Return the [x, y] coordinate for the center point of the cell that contains the specified text.  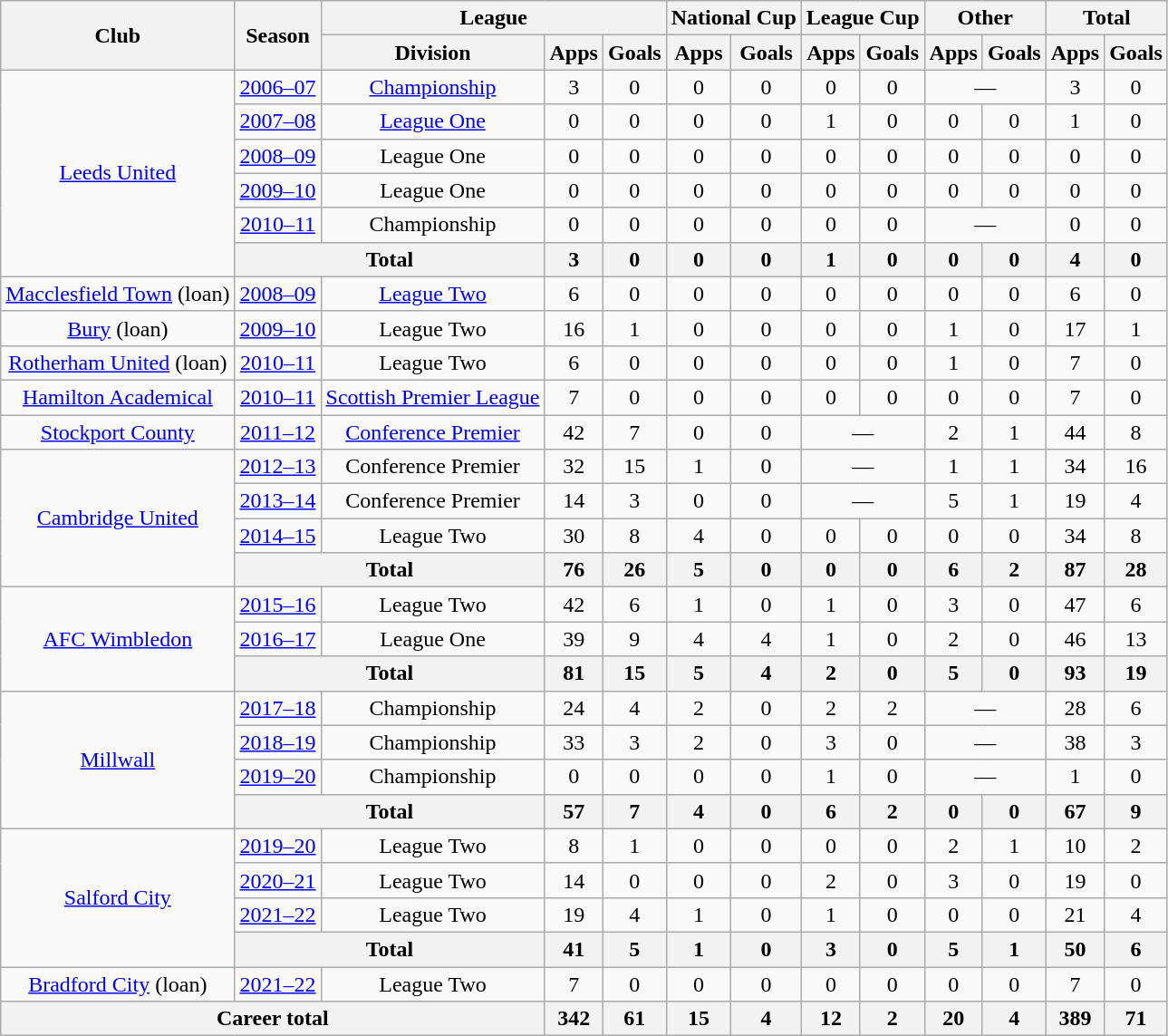
2011–12 [277, 432]
2007–08 [277, 121]
93 [1075, 673]
12 [830, 1019]
81 [574, 673]
League Cup [863, 18]
2016–17 [277, 639]
389 [1075, 1019]
46 [1075, 639]
2012–13 [277, 467]
Macclesfield Town (loan) [118, 294]
2017–18 [277, 708]
Leeds United [118, 173]
2018–19 [277, 742]
24 [574, 708]
National Cup [734, 18]
2020–21 [277, 880]
21 [1075, 915]
Bury (loan) [118, 328]
17 [1075, 328]
13 [1136, 639]
Hamilton Academical [118, 397]
Stockport County [118, 432]
32 [574, 467]
44 [1075, 432]
87 [1075, 570]
AFC Wimbledon [118, 639]
33 [574, 742]
Salford City [118, 897]
342 [574, 1019]
Bradford City (loan) [118, 983]
50 [1075, 949]
26 [634, 570]
57 [574, 811]
41 [574, 949]
Other [985, 18]
2013–14 [277, 501]
67 [1075, 811]
38 [1075, 742]
47 [1075, 605]
Club [118, 35]
76 [574, 570]
30 [574, 536]
Career total [273, 1019]
Cambridge United [118, 518]
Rotherham United (loan) [118, 363]
10 [1075, 846]
2006–07 [277, 87]
2015–16 [277, 605]
Millwall [118, 760]
20 [953, 1019]
39 [574, 639]
Division [433, 53]
71 [1136, 1019]
Scottish Premier League [433, 397]
League [493, 18]
2014–15 [277, 536]
61 [634, 1019]
Season [277, 35]
